From the cell containing the given text, extract its center point as (X, Y) coordinate. 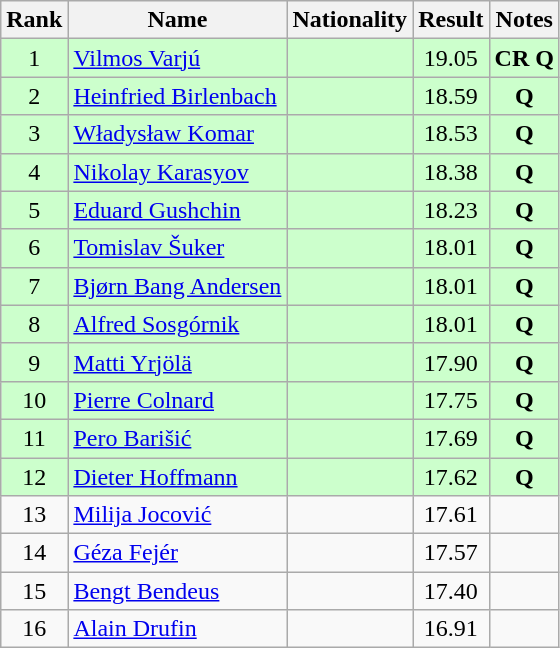
17.90 (451, 362)
Géza Fejér (178, 553)
Matti Yrjölä (178, 362)
Bjørn Bang Andersen (178, 286)
Result (451, 20)
Vilmos Varjú (178, 58)
18.59 (451, 96)
12 (34, 477)
Notes (524, 20)
9 (34, 362)
Alfred Sosgórnik (178, 324)
2 (34, 96)
Pierre Colnard (178, 400)
Heinfried Birlenbach (178, 96)
18.38 (451, 172)
Alain Drufin (178, 629)
17.40 (451, 591)
Name (178, 20)
Dieter Hoffmann (178, 477)
17.61 (451, 515)
18.23 (451, 210)
17.57 (451, 553)
16 (34, 629)
14 (34, 553)
8 (34, 324)
Rank (34, 20)
15 (34, 591)
Nationality (350, 20)
Pero Barišić (178, 438)
10 (34, 400)
3 (34, 134)
11 (34, 438)
13 (34, 515)
17.62 (451, 477)
Bengt Bendeus (178, 591)
16.91 (451, 629)
7 (34, 286)
4 (34, 172)
5 (34, 210)
Nikolay Karasyov (178, 172)
19.05 (451, 58)
Eduard Gushchin (178, 210)
6 (34, 248)
17.75 (451, 400)
18.53 (451, 134)
Milija Jocović (178, 515)
Tomislav Šuker (178, 248)
17.69 (451, 438)
Władysław Komar (178, 134)
CR Q (524, 58)
1 (34, 58)
